Determine the (X, Y) coordinate at the center of the cell enclosing the given text.  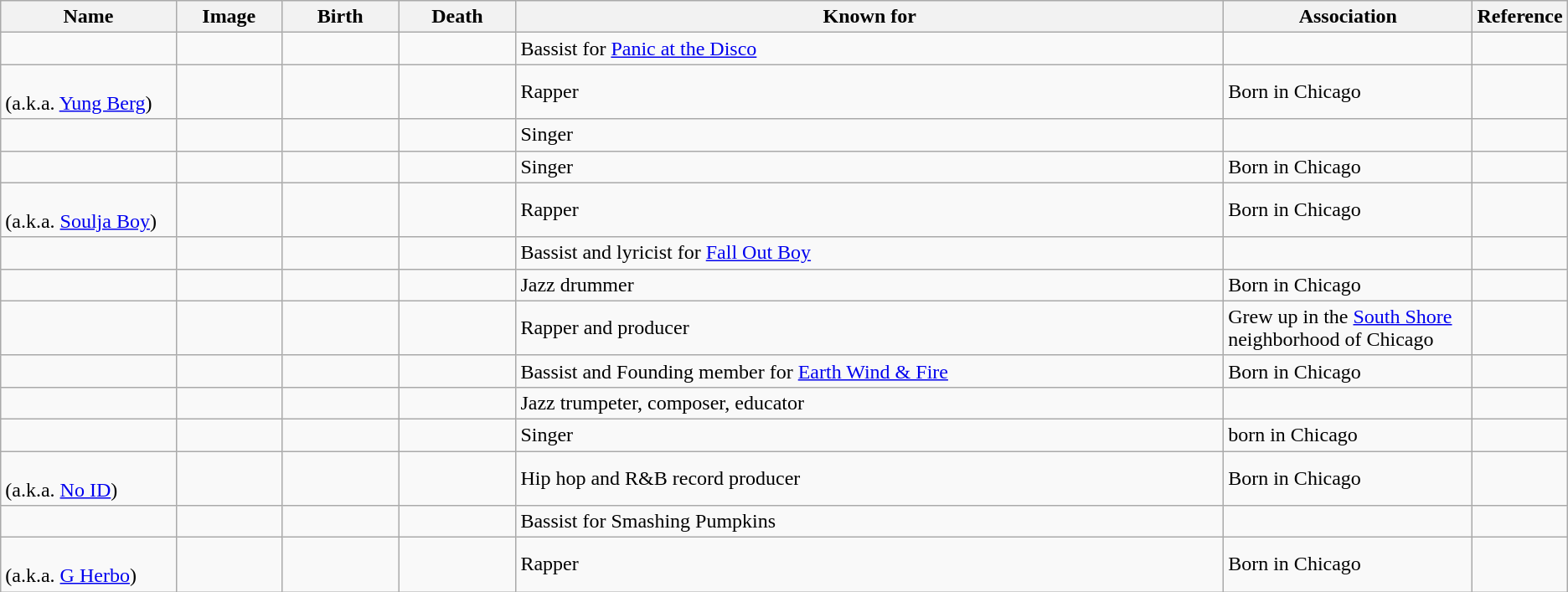
Association (1349, 17)
Image (229, 17)
Rapper and producer (869, 328)
(a.k.a. G Herbo) (89, 564)
(a.k.a. Soulja Boy) (89, 209)
(a.k.a. Yung Berg) (89, 92)
Death (457, 17)
Jazz trumpeter, composer, educator (869, 403)
Name (89, 17)
Birth (340, 17)
(a.k.a. No ID) (89, 477)
born in Chicago (1349, 435)
Jazz drummer (869, 285)
Bassist for Smashing Pumpkins (869, 522)
Grew up in the South Shore neighborhood of Chicago (1349, 328)
Bassist and Founding member for Earth Wind & Fire (869, 371)
Bassist and lyricist for Fall Out Boy (869, 253)
Bassist for Panic at the Disco (869, 49)
Known for (869, 17)
Hip hop and R&B record producer (869, 477)
Reference (1519, 17)
